Provide the (x, y) coordinate of the cell's center where the given text is located.  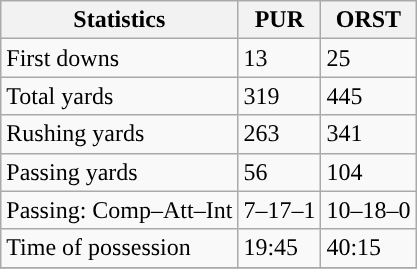
445 (368, 96)
104 (368, 172)
Passing yards (120, 172)
263 (280, 134)
25 (368, 58)
10–18–0 (368, 210)
341 (368, 134)
Rushing yards (120, 134)
First downs (120, 58)
Total yards (120, 96)
PUR (280, 20)
ORST (368, 20)
7–17–1 (280, 210)
Statistics (120, 20)
Time of possession (120, 248)
13 (280, 58)
319 (280, 96)
19:45 (280, 248)
40:15 (368, 248)
Passing: Comp–Att–Int (120, 210)
56 (280, 172)
